Extract the (x, y) coordinate from the center of the cell holding the provided text.  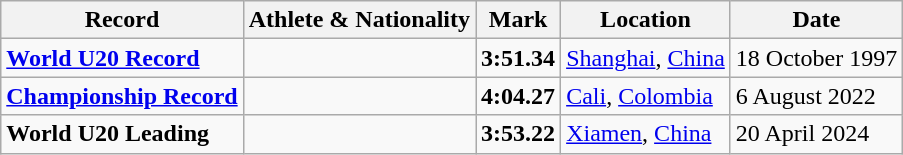
Date (816, 20)
Shanghai, China (646, 58)
Mark (518, 20)
World U20 Leading (122, 134)
Record (122, 20)
Location (646, 20)
Xiamen, China (646, 134)
Championship Record (122, 96)
4:04.27 (518, 96)
6 August 2022 (816, 96)
3:53.22 (518, 134)
World U20 Record (122, 58)
Cali, Colombia (646, 96)
3:51.34 (518, 58)
Athlete & Nationality (359, 20)
20 April 2024 (816, 134)
18 October 1997 (816, 58)
